Search for the cell housing the specified text and yield its [x, y] center coordinate. 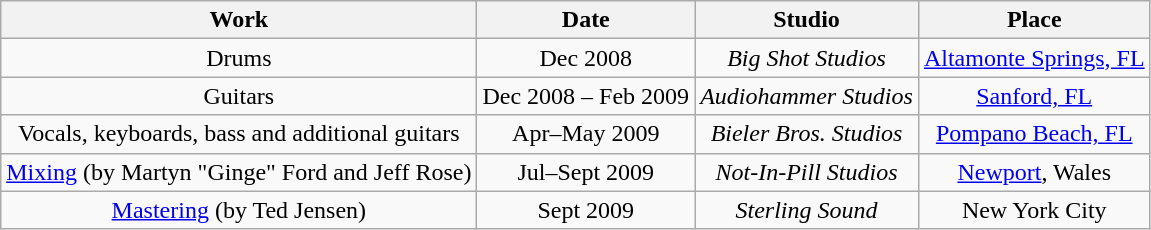
Pompano Beach, FL [1034, 134]
Vocals, keyboards, bass and additional guitars [239, 134]
Dec 2008 – Feb 2009 [586, 96]
Sept 2009 [586, 210]
Studio [807, 20]
Sanford, FL [1034, 96]
Mixing (by Martyn "Ginge" Ford and Jeff Rose) [239, 172]
Big Shot Studios [807, 58]
Place [1034, 20]
Altamonte Springs, FL [1034, 58]
Guitars [239, 96]
Dec 2008 [586, 58]
Not-In-Pill Studios [807, 172]
Audiohammer Studios [807, 96]
New York City [1034, 210]
Newport, Wales [1034, 172]
Apr–May 2009 [586, 134]
Work [239, 20]
Date [586, 20]
Sterling Sound [807, 210]
Drums [239, 58]
Bieler Bros. Studios [807, 134]
Mastering (by Ted Jensen) [239, 210]
Jul–Sept 2009 [586, 172]
